Pinpoint the cell where the given text exists, returning its [x, y] midpoint coordinate. 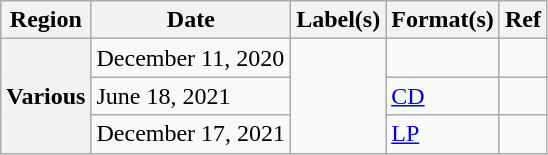
June 18, 2021 [191, 96]
Format(s) [443, 20]
December 17, 2021 [191, 134]
December 11, 2020 [191, 58]
Label(s) [338, 20]
Date [191, 20]
Various [46, 96]
Region [46, 20]
CD [443, 96]
Ref [522, 20]
LP [443, 134]
